Provide the (x, y) coordinate of the cell's center where the given text is located.  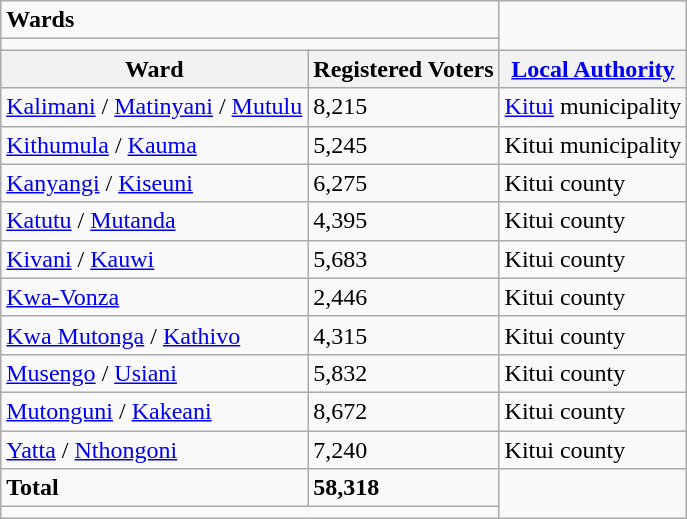
5,245 (404, 145)
Yatta / Nthongoni (154, 449)
Kivani / Kauwi (154, 259)
Kwa Mutonga / Kathivo (154, 335)
5,832 (404, 373)
7,240 (404, 449)
Kwa-Vonza (154, 297)
2,446 (404, 297)
Registered Voters (404, 69)
Kalimani / Matinyani / Mutulu (154, 107)
Musengo / Usiani (154, 373)
Mutonguni / Kakeani (154, 411)
5,683 (404, 259)
4,395 (404, 221)
6,275 (404, 183)
Kanyangi / Kiseuni (154, 183)
Total (154, 488)
Katutu / Mutanda (154, 221)
58,318 (404, 488)
8,672 (404, 411)
Ward (154, 69)
Kithumula / Kauma (154, 145)
8,215 (404, 107)
Wards (250, 20)
4,315 (404, 335)
Local Authority (593, 69)
